Pinpoint the cell where the given text exists, returning its [X, Y] midpoint coordinate. 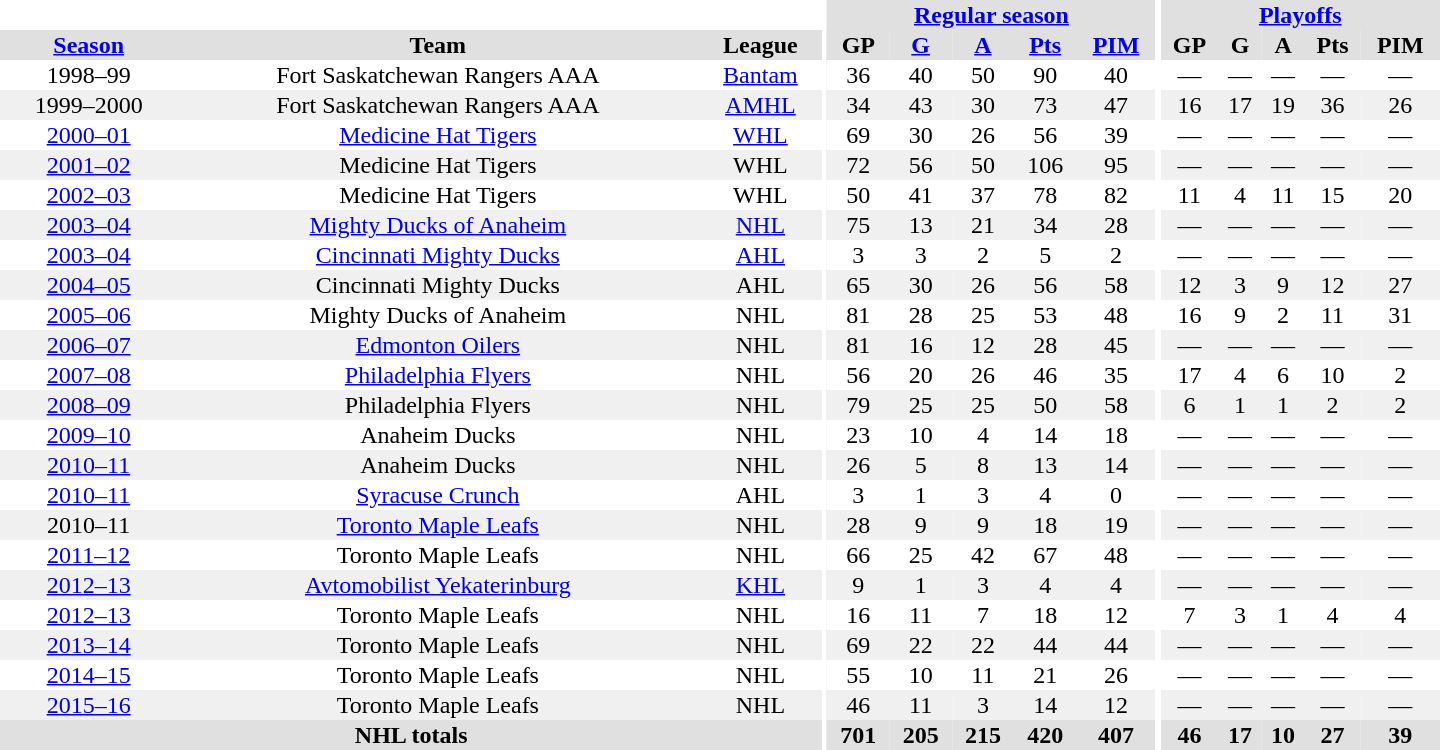
65 [858, 285]
2015–16 [88, 705]
42 [983, 555]
37 [983, 195]
90 [1045, 75]
73 [1045, 105]
2001–02 [88, 165]
47 [1116, 105]
Edmonton Oilers [438, 345]
0 [1116, 495]
205 [921, 735]
2006–07 [88, 345]
78 [1045, 195]
15 [1333, 195]
8 [983, 465]
215 [983, 735]
Playoffs [1300, 15]
Team [438, 45]
420 [1045, 735]
KHL [760, 585]
2013–14 [88, 645]
41 [921, 195]
23 [858, 435]
43 [921, 105]
2007–08 [88, 375]
106 [1045, 165]
AMHL [760, 105]
1999–2000 [88, 105]
2014–15 [88, 675]
72 [858, 165]
67 [1045, 555]
75 [858, 225]
407 [1116, 735]
35 [1116, 375]
79 [858, 405]
Avtomobilist Yekaterinburg [438, 585]
NHL totals [411, 735]
Season [88, 45]
701 [858, 735]
55 [858, 675]
League [760, 45]
82 [1116, 195]
2004–05 [88, 285]
Syracuse Crunch [438, 495]
2011–12 [88, 555]
53 [1045, 315]
95 [1116, 165]
2002–03 [88, 195]
31 [1400, 315]
2009–10 [88, 435]
Bantam [760, 75]
2008–09 [88, 405]
1998–99 [88, 75]
66 [858, 555]
Regular season [991, 15]
2005–06 [88, 315]
2000–01 [88, 135]
45 [1116, 345]
